Output the (x, y) coordinate of the center of the cell containing the given text.  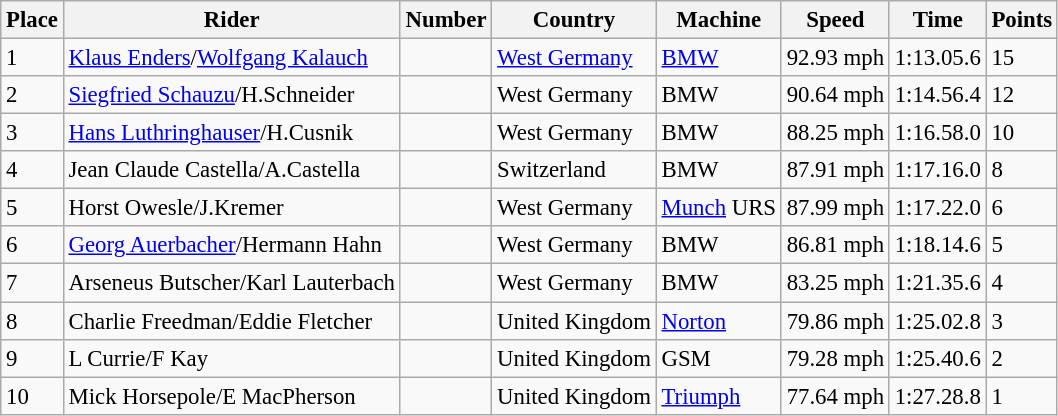
79.86 mph (835, 321)
Mick Horsepole/E MacPherson (232, 396)
Points (1022, 20)
Munch URS (718, 208)
L Currie/F Kay (232, 358)
1:13.05.6 (938, 58)
GSM (718, 358)
1:27.28.8 (938, 396)
1:17.22.0 (938, 208)
Place (32, 20)
1:14.56.4 (938, 95)
Number (446, 20)
Time (938, 20)
Klaus Enders/Wolfgang Kalauch (232, 58)
Hans Luthringhauser/H.Cusnik (232, 133)
9 (32, 358)
Horst Owesle/J.Kremer (232, 208)
92.93 mph (835, 58)
7 (32, 283)
Machine (718, 20)
Georg Auerbacher/Hermann Hahn (232, 245)
79.28 mph (835, 358)
90.64 mph (835, 95)
88.25 mph (835, 133)
Country (574, 20)
86.81 mph (835, 245)
1:16.58.0 (938, 133)
87.99 mph (835, 208)
Speed (835, 20)
1:17.16.0 (938, 170)
Arseneus Butscher/Karl Lauterbach (232, 283)
Triumph (718, 396)
1:25.40.6 (938, 358)
Jean Claude Castella/A.Castella (232, 170)
87.91 mph (835, 170)
77.64 mph (835, 396)
Charlie Freedman/Eddie Fletcher (232, 321)
Siegfried Schauzu/H.Schneider (232, 95)
1:18.14.6 (938, 245)
1:25.02.8 (938, 321)
Norton (718, 321)
15 (1022, 58)
12 (1022, 95)
Rider (232, 20)
Switzerland (574, 170)
1:21.35.6 (938, 283)
83.25 mph (835, 283)
